For the text-containing cell, return its midpoint in [x, y] coordinate format. 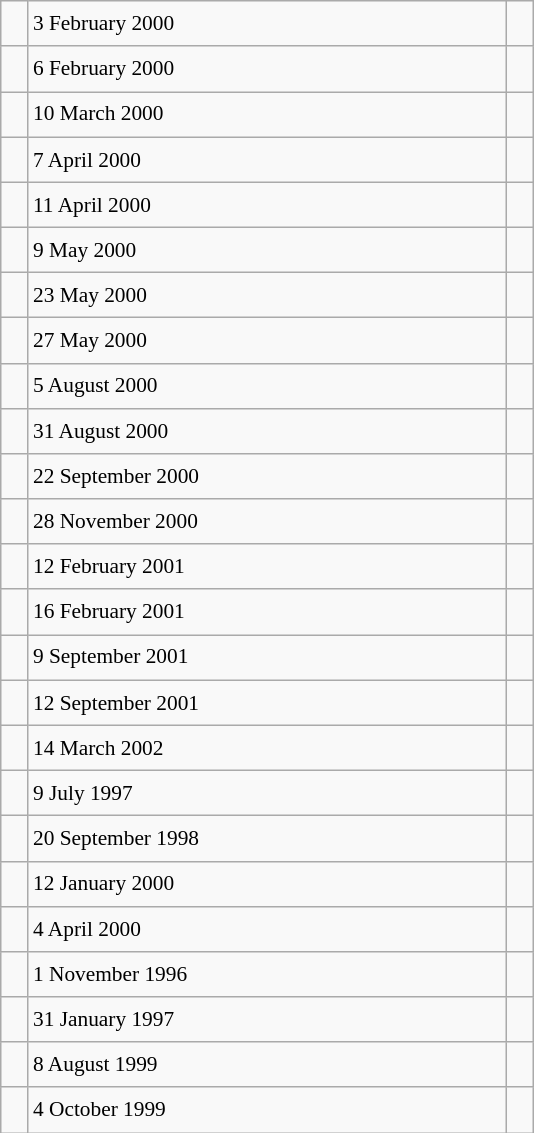
5 August 2000 [267, 386]
20 September 1998 [267, 838]
31 August 2000 [267, 430]
1 November 1996 [267, 974]
31 January 1997 [267, 1020]
8 August 1999 [267, 1064]
4 April 2000 [267, 928]
4 October 1999 [267, 1110]
12 January 2000 [267, 884]
23 May 2000 [267, 296]
12 February 2001 [267, 566]
12 September 2001 [267, 702]
16 February 2001 [267, 612]
27 May 2000 [267, 340]
9 May 2000 [267, 250]
10 March 2000 [267, 114]
7 April 2000 [267, 160]
3 February 2000 [267, 24]
9 July 1997 [267, 792]
14 March 2002 [267, 748]
11 April 2000 [267, 204]
22 September 2000 [267, 476]
28 November 2000 [267, 522]
6 February 2000 [267, 68]
9 September 2001 [267, 658]
